Determine the [x, y] coordinate at the center of the cell enclosing the given text.  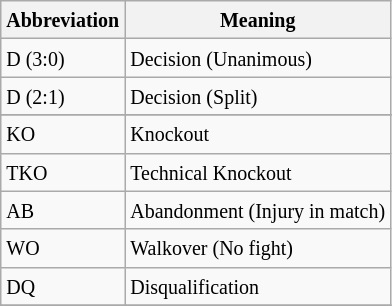
Meaning [258, 20]
Disqualification [258, 286]
D (3:0) [63, 58]
AB [63, 210]
Technical Knockout [258, 172]
Knockout [258, 134]
KO [63, 134]
DQ [63, 286]
Decision (Split) [258, 96]
WO [63, 248]
TKO [63, 172]
Decision (Unanimous) [258, 58]
Walkover (No fight) [258, 248]
Abandonment (Injury in match) [258, 210]
D (2:1) [63, 96]
Abbreviation [63, 20]
